Provide the [X, Y] coordinate of the cell's center where the given text is located.  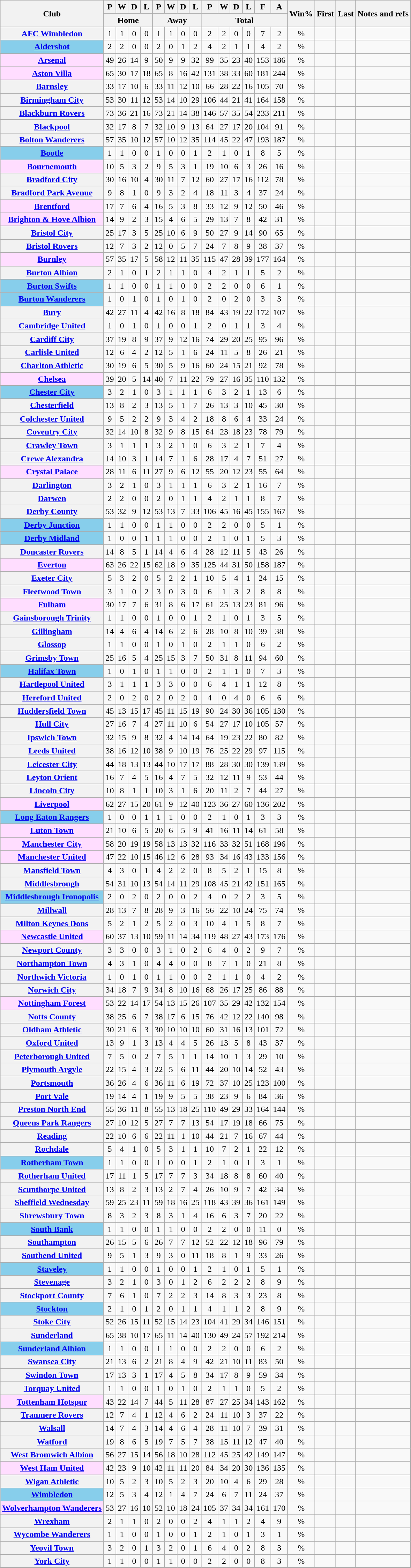
Bury [52, 312]
Manchester United [52, 857]
Port Vale [52, 1096]
165 [279, 884]
Wimbledon [52, 1495]
Norwich City [52, 990]
Brentford [52, 206]
Chelsea [52, 379]
Aldershot [52, 47]
Crawley Town [52, 445]
125 [209, 565]
Doncaster Rovers [52, 551]
Wrexham [52, 1521]
Oldham Athletic [52, 1030]
Preston North End [52, 1109]
82 [279, 737]
118 [209, 1202]
99 [209, 60]
Staveley [52, 1269]
Stockton [52, 1309]
81 [263, 605]
Hartlepool United [52, 684]
Scunthorpe United [52, 1189]
Bournemouth [52, 166]
186 [279, 60]
172 [263, 312]
Last [346, 14]
Mansfield Town [52, 870]
Portsmouth [52, 1083]
Arsenal [52, 60]
Stevenage [52, 1282]
202 [279, 804]
York City [52, 1561]
86 [263, 990]
Halifax Town [52, 671]
F [263, 7]
Exeter City [52, 578]
Nottingham Forest [52, 1003]
214 [279, 1335]
173 [263, 937]
Newcastle United [52, 937]
Carlisle United [52, 352]
143 [263, 1402]
87 [209, 1402]
Notes and refs [383, 14]
West Bromwich Albion [52, 1455]
Wycombe Wanderers [52, 1534]
131 [209, 73]
97 [263, 751]
Colchester United [52, 419]
First [325, 14]
233 [263, 113]
Birmingham City [52, 100]
Lincoln City [52, 790]
176 [279, 937]
Newport County [52, 950]
Yeovil Town [52, 1548]
Cardiff City [52, 339]
Plymouth Argyle [52, 1070]
West Ham United [52, 1468]
244 [279, 73]
154 [279, 1003]
Rotherham Town [52, 1162]
AFC Wimbledon [52, 34]
Crystal Palace [52, 472]
Southampton [52, 1242]
Tottenham Hotspur [52, 1402]
Ipswich Town [52, 737]
133 [263, 857]
94 [263, 658]
211 [279, 113]
Swindon Town [52, 1375]
Burton Swifts [52, 286]
Stockport County [52, 1295]
Reading [52, 1136]
Northampton Town [52, 963]
108 [209, 884]
Bristol Rovers [52, 246]
Southend United [52, 1256]
135 [279, 1468]
156 [279, 857]
Middlesbrough [52, 884]
Leicester City [52, 764]
91 [279, 126]
Stoke City [52, 1322]
193 [263, 140]
147 [279, 1455]
Win% [301, 14]
Northwich Victoria [52, 976]
Burton Wanderers [52, 299]
Total [244, 20]
167 [279, 512]
95 [263, 339]
Barnsley [52, 87]
196 [279, 844]
162 [279, 1402]
116 [209, 844]
Bradford Park Avenue [52, 193]
Blackpool [52, 126]
119 [209, 937]
Sheffield Wednesday [52, 1202]
Chesterfield [52, 406]
Crewe Alexandra [52, 459]
70 [279, 87]
Derby County [52, 512]
Home [128, 20]
Gainsborough Trinity [52, 618]
Watford [52, 1442]
Fulham [52, 605]
Aston Villa [52, 73]
Milton Keynes Dons [52, 923]
Everton [52, 565]
Gillingham [52, 631]
101 [263, 1030]
Coventry City [52, 432]
Leeds United [52, 751]
Manchester City [52, 844]
Sunderland [52, 1335]
Wigan Athletic [52, 1481]
Middlesbrough Ironopolis [52, 897]
A [279, 7]
155 [263, 512]
Hull City [52, 724]
177 [263, 259]
68 [209, 990]
Oxford United [52, 1043]
Swansea City [52, 1362]
Rotherham United [52, 1176]
144 [279, 1109]
Glossop [52, 645]
100 [279, 1083]
Club [52, 14]
153 [263, 60]
Luton Town [52, 831]
Shrewsbury Town [52, 1216]
Burnley [52, 259]
Notts County [52, 1017]
Bristol City [52, 233]
Blackburn Rovers [52, 113]
48 [224, 937]
63 [110, 565]
Away [177, 20]
Liverpool [52, 804]
Tranmere Rovers [52, 1415]
Wolverhampton Wanderers [52, 1508]
192 [263, 1335]
South Bank [52, 1229]
67 [263, 1136]
80 [263, 737]
98 [279, 1017]
Long Eaton Rangers [52, 817]
83 [263, 1362]
114 [209, 140]
Hereford United [52, 698]
Grimsby Town [52, 658]
Torquay United [52, 1388]
Burton Albion [52, 273]
Darwen [52, 498]
Darlington [52, 485]
Bradford City [52, 180]
Chester City [52, 392]
168 [263, 844]
140 [263, 1017]
170 [279, 1508]
Derby Midland [52, 538]
Millwall [52, 910]
Rochdale [52, 1149]
Bolton Wanderers [52, 140]
93 [209, 857]
Fleetwood Town [52, 592]
181 [263, 73]
Queens Park Rangers [52, 1123]
Derby Junction [52, 525]
Brighton & Hove Albion [52, 220]
Leyton Orient [52, 777]
Charlton Athletic [52, 365]
Cambridge United [52, 326]
Bootle [52, 153]
Peterborough United [52, 1056]
Walsall [52, 1428]
Sunderland Albion [52, 1348]
Huddersfield Town [52, 711]
92 [263, 365]
